Extract the (x, y) coordinate from the center of the cell holding the provided text.  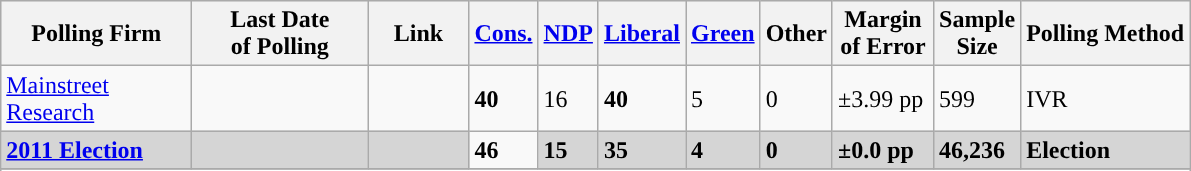
16 (568, 98)
Polling Firm (96, 34)
46 (504, 150)
35 (642, 150)
Cons. (504, 34)
Polling Method (1106, 34)
Other (796, 34)
±3.99 pp (882, 98)
Marginof Error (882, 34)
4 (724, 150)
Liberal (642, 34)
±0.0 pp (882, 150)
Election (1106, 150)
599 (978, 98)
Last Dateof Polling (280, 34)
NDP (568, 34)
IVR (1106, 98)
46,236 (978, 150)
Mainstreet Research (96, 98)
Green (724, 34)
15 (568, 150)
5 (724, 98)
Link (418, 34)
2011 Election (96, 150)
SampleSize (978, 34)
